Search for the cell housing the specified text and yield its (X, Y) center coordinate. 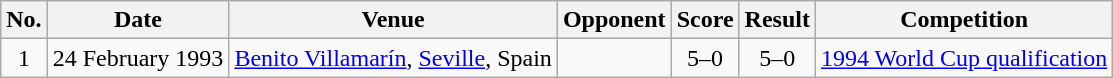
Venue (393, 20)
1 (24, 58)
1994 World Cup qualification (964, 58)
Competition (964, 20)
Date (138, 20)
24 February 1993 (138, 58)
Result (777, 20)
Score (705, 20)
Opponent (614, 20)
No. (24, 20)
Benito Villamarín, Seville, Spain (393, 58)
